Provide the [X, Y] coordinate of the cell's center where the given text is located.  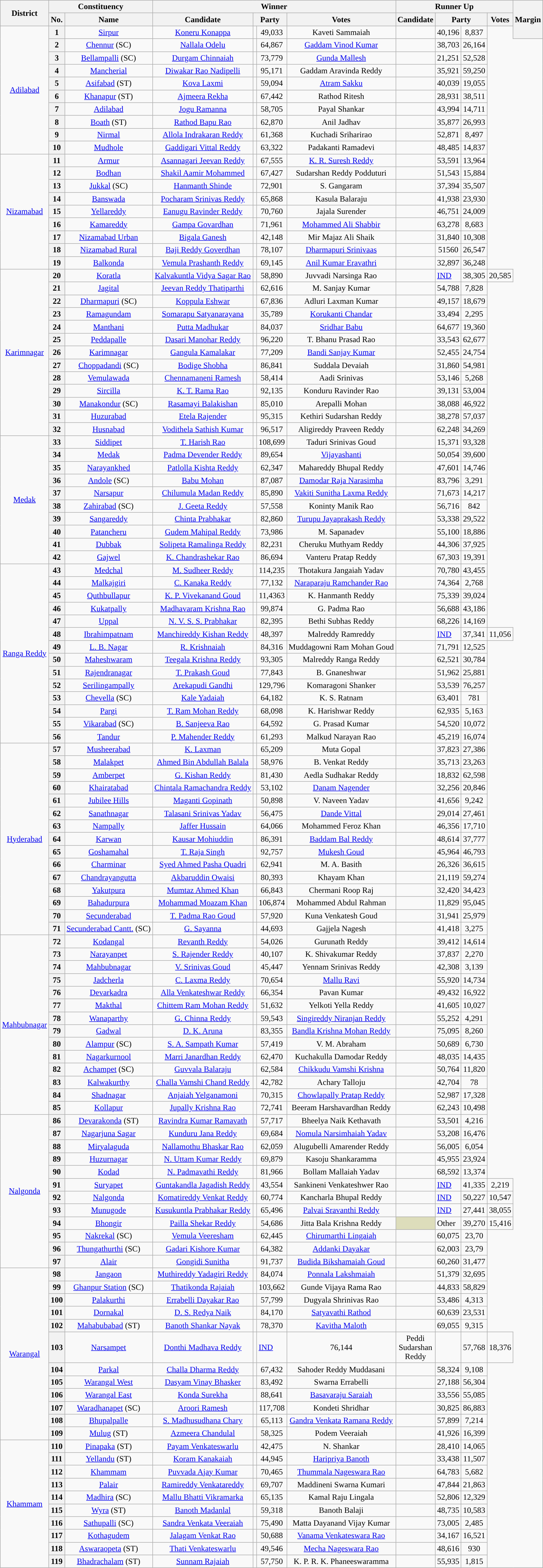
Yellandu (ST) [108, 1459]
10,498 [474, 1108]
16,476 [474, 1133]
Budida Bikshamaiah Goud [341, 1262]
82,395 [272, 621]
67 [57, 877]
3 [57, 58]
Gaddigari Vittal Reddy [203, 147]
96,517 [272, 429]
56,005 [448, 1146]
Suryapet [108, 1184]
19,360 [474, 327]
T. Ram Mohan Reddy [203, 711]
58,325 [272, 1433]
Errabelli Dayakar Rao [203, 1300]
58,705 [272, 109]
41,605 [448, 1006]
2,219 [500, 1184]
Zahirabad (SC) [108, 506]
18,886 [474, 532]
G. Padma Rao [341, 609]
Singireddy Niranjan Reddy [341, 1018]
62,347 [272, 468]
Cheruku Muthyam Reddy [341, 544]
G. Sayanna [203, 928]
31,941 [448, 916]
24,009 [474, 212]
T. Bhanu Prasad Rao [341, 339]
7 [57, 109]
Diwakar Rao Nadipelli [203, 71]
Nomula Narsimhaiah Yadav [341, 1133]
23,924 [474, 1159]
53,146 [448, 378]
Chennur (SC) [108, 45]
87 [57, 1133]
K. Chandrashekar Rao [203, 557]
Arepalli Mohan [341, 404]
Payal Shankar [341, 109]
K. R. Suresh Reddy [341, 160]
20,585 [500, 276]
19,391 [474, 557]
Runner Up [454, 7]
52,871 [448, 135]
Palvai Sravanthi Reddy [341, 1210]
57,799 [272, 1300]
22 [57, 301]
Gaddam Vinod Kumar [341, 45]
N. Uttam Kumar Reddy [203, 1159]
Mancherial [108, 71]
84 [57, 1095]
82,860 [272, 519]
36 [57, 480]
Ibrahimpatnam [108, 634]
Aligireddy Praveen Reddy [341, 429]
46,922 [474, 404]
Basavaraju Saraiah [341, 1395]
33 [57, 442]
14,837 [474, 147]
56,716 [448, 506]
S. A. Sampath Kumar [203, 1044]
Dasyam Vinay Bhasker [203, 1382]
81,966 [272, 1172]
44,945 [272, 1459]
Muta Gopal [341, 749]
114 [57, 1497]
83,492 [272, 1382]
33,556 [448, 1395]
Akbaruddin Owaisi [203, 877]
129,796 [272, 685]
48,735 [448, 1510]
53,338 [448, 519]
53 [57, 698]
70,315 [272, 1095]
Gampa Govardhan [203, 224]
62,598 [474, 775]
Aswaraopeta (ST) [108, 1548]
Donthi Madhava Reddy [203, 1347]
50 [57, 660]
Gunde Vijaya Rama Rao [341, 1287]
G. Chinna Reddy [203, 1018]
Balkonda [108, 263]
Eanugu Ravinder Reddy [203, 212]
60,260 [448, 1262]
62,870 [272, 122]
83 [57, 1082]
8,260 [474, 1031]
Margin [528, 20]
74,364 [448, 583]
Jupally Krishna Rao [203, 1108]
Dasari Manohar Reddy [203, 339]
8,683 [474, 224]
41 [57, 544]
Jogu Ramanna [203, 109]
69 [57, 903]
Mahareddy Bhupal Reddy [341, 468]
60,774 [272, 1198]
68,098 [272, 711]
55,252 [448, 1018]
29,014 [448, 813]
55,085 [474, 1395]
Other [448, 1223]
Rathod Ritesh [341, 96]
Damodar Raja Narasimha [341, 480]
21,251 [448, 58]
72,741 [272, 1108]
Makthal [108, 1006]
Atram Sakku [341, 83]
25,979 [474, 916]
37,925 [474, 544]
54 [57, 711]
57 [57, 749]
D. K. Aruna [203, 1031]
Manakondur (SC) [108, 404]
Palakurthi [108, 1300]
75,490 [272, 1523]
Ramireddy Venkatareddy [203, 1485]
41,926 [448, 1433]
Banoth Shankar Nayak [203, 1325]
Etela Rajender [203, 416]
V. Srinivas Goud [203, 967]
Jajala Surender [341, 212]
60,075 [448, 1236]
27,188 [448, 1382]
69,707 [272, 1485]
79 [57, 1031]
Sudarshan Reddy Podduturi [341, 173]
56,475 [272, 813]
25,881 [474, 672]
Malkud Narayan Rao [341, 736]
56,304 [474, 1382]
Jaffer Hussain [203, 826]
Anjaiah Yelganamoni [203, 1095]
Baji Reddy Goverdhan [203, 250]
23,263 [474, 762]
37,777 [474, 839]
57,558 [272, 506]
29,522 [474, 519]
70 [57, 916]
Dubbak [108, 544]
Sangareddy [108, 519]
18,832 [448, 775]
7,828 [474, 288]
35,877 [448, 122]
Kalwakurthy [108, 1082]
Narsampet [108, 1347]
62,003 [448, 1249]
Guvvala Balaraju [203, 1069]
35,713 [448, 762]
49,033 [272, 32]
69,145 [272, 263]
Secunderabad Cantt. (SC) [108, 928]
50,227 [474, 1198]
31,477 [474, 1262]
43,186 [474, 609]
27,386 [474, 749]
113 [57, 1485]
38,305 [474, 276]
Kasula Balaraju [341, 199]
58,976 [272, 762]
12 [57, 173]
36,248 [474, 263]
Koninty Manik Rao [341, 506]
35,789 [272, 314]
104 [57, 1369]
65,113 [272, 1421]
Medchal [108, 570]
73,779 [272, 58]
M. A. Basith [341, 865]
64,382 [272, 1249]
59,543 [272, 1018]
Mallu Bhatti Vikramarka [203, 1497]
Banoth Madanlal [203, 1510]
95,171 [272, 71]
Kova Laxmi [203, 83]
41,938 [448, 199]
77 [57, 1006]
N. Shankar [341, 1446]
67,432 [272, 1369]
74 [57, 967]
Bigala Ganesh [203, 237]
56 [57, 736]
Koppula Eshwar [203, 301]
Quthbullapur [108, 596]
Gudem Mahipal Reddy [203, 532]
55,100 [448, 532]
24 [57, 327]
100 [57, 1300]
Huzurabad [108, 416]
11 [57, 160]
Jitta Bala Krishna Reddy [341, 1223]
76,144 [341, 1347]
Arekapudi Gandhi [203, 685]
Kamareddy [108, 224]
Manthani [108, 327]
86,694 [272, 557]
Bodhan [108, 173]
Peddi Sudarshan Reddy [415, 1347]
Baddam Bal Reddy [341, 839]
42,782 [272, 1082]
65,868 [272, 199]
60 [57, 788]
93,305 [272, 660]
88 [57, 1146]
Mohammed Ali Shabbir [341, 224]
District [25, 13]
70,760 [272, 212]
1 [57, 32]
85,010 [272, 404]
65,209 [272, 749]
18 [57, 250]
Chevella (SC) [108, 698]
14 [57, 199]
Solipeta Ramalinga Reddy [203, 544]
1,815 [474, 1561]
5,682 [474, 1472]
93,328 [474, 442]
Sunnam Rajaiah [203, 1561]
Vemula Prashanth Reddy [203, 263]
39,600 [474, 455]
Vodithela Sathish Kumar [203, 429]
56,688 [448, 609]
4,313 [474, 1300]
Matta Dayanand Vijay Kumar [341, 1523]
Jagital [108, 288]
117,708 [272, 1408]
Serilingampally [108, 685]
52,455 [448, 352]
Karwan [108, 839]
M. Sudheer Reddy [203, 570]
64,783 [448, 1472]
37,823 [448, 749]
75,339 [448, 596]
Vijayashanti [341, 455]
81 [57, 1057]
Babu Mohan [203, 480]
Sircilla [108, 391]
54,981 [474, 365]
50,688 [272, 1536]
63,278 [448, 224]
Alla Venkateshwar Reddy [203, 993]
39 [57, 519]
Gongidi Sunitha [203, 1262]
67,555 [272, 160]
58,890 [272, 276]
72,901 [272, 186]
62,059 [272, 1146]
K. T. Rama Rao [203, 391]
34,269 [474, 429]
Vemula Veeresham [203, 1236]
71,673 [448, 493]
14,217 [474, 493]
30,825 [448, 1408]
S. Madhusudhana Chary [203, 1421]
40,107 [272, 954]
Name [108, 20]
45,447 [272, 967]
Kuna Venkatesh Goud [341, 916]
Dornakal [108, 1313]
59,250 [474, 71]
55,935 [448, 1561]
17,710 [474, 826]
Nampally [108, 826]
Beeram Harshavardhan Reddy [341, 1108]
91,737 [272, 1262]
9,108 [474, 1369]
Bandi Sanjay Kumar [341, 352]
Mohammed Feroz Khan [341, 826]
40,196 [448, 32]
41,335 [474, 1184]
105 [57, 1382]
11,820 [474, 1069]
48,485 [448, 147]
R. Krishnaiah [203, 647]
62,677 [474, 339]
Asifabad (ST) [108, 83]
Azmeera Chandulal [203, 1433]
18,679 [474, 301]
54,788 [448, 288]
Husnabad [108, 429]
Rasamayi Balakishan [203, 404]
2,768 [474, 583]
Manchireddy Kishan Reddy [203, 634]
62,935 [448, 711]
38,511 [474, 96]
Sathupalli (SC) [108, 1523]
K. Laxman [203, 749]
92 [57, 1198]
Gadari Kishore Kumar [203, 1249]
Challa Vamshi Chand Reddy [203, 1082]
781 [474, 698]
36,615 [474, 865]
89 [57, 1159]
Bellampalli (SC) [108, 58]
Revanth Reddy [203, 941]
Chermani Roop Raj [341, 890]
Nizamabad Urban [108, 237]
50,689 [448, 1044]
44,693 [272, 928]
2,485 [474, 1523]
Mukesh Goud [341, 852]
63 [57, 826]
16,074 [474, 736]
52 [57, 685]
Kavitha Maloth [341, 1325]
T. Prakash Goud [203, 672]
Mir Majaz Ali Shaik [341, 237]
62,243 [448, 1108]
53,591 [448, 160]
14,169 [474, 621]
5,268 [474, 378]
Payam Venkateswarlu [203, 1446]
27,441 [474, 1210]
S. Rajender Reddy [203, 954]
61,368 [272, 135]
Guntakandla Jagadish Reddy [203, 1184]
13,964 [474, 160]
86,883 [474, 1408]
L. B. Nagar [108, 647]
Mohammad Moazam Khan [203, 903]
Bethi Subhas Reddy [341, 621]
9,242 [474, 801]
80 [57, 1044]
8,497 [474, 135]
16,922 [474, 993]
Vakiti Sunitha Laxma Reddy [341, 493]
68 [57, 890]
62,941 [272, 865]
Ranga Reddy [25, 653]
78,107 [272, 250]
54,520 [448, 724]
38 [57, 506]
92,757 [272, 852]
Devarakonda (ST) [108, 1121]
K. P. Vivekanand Goud [203, 596]
B. Gnaneshwar [341, 672]
Gajjela Nagesh [341, 928]
52,806 [448, 1497]
8 [57, 122]
Banswada [108, 199]
Chinta Prabhakar [203, 519]
Mumtaz Ahmed Khan [203, 890]
Mohammed Abdul Rahman [341, 903]
48,614 [448, 839]
Jalagam Venkat Rao [203, 1536]
Shakil Aamir Mohammed [203, 173]
19,055 [474, 83]
Madhavaram Krishna Rao [203, 609]
44,306 [448, 544]
Devarkadra [108, 993]
11,829 [448, 903]
28,931 [448, 96]
69,879 [272, 1159]
Aroori Ramesh [203, 1408]
Yennam Srinivas Reddy [341, 967]
73 [57, 954]
Chilumula Madan Reddy [203, 493]
26,326 [448, 865]
30 [57, 404]
Sanathnagar [108, 813]
Constituency [101, 7]
41,656 [448, 801]
33,438 [448, 1459]
Munugode [108, 1210]
88,641 [272, 1395]
23,70 [474, 1236]
C. Laxma Reddy [203, 980]
73,005 [448, 1523]
27 [57, 365]
D. S. Redya Naik [203, 1313]
58 [57, 762]
Patancheru [108, 532]
53,004 [474, 391]
64 [57, 839]
109 [57, 1433]
92,135 [272, 391]
Addanki Dayakar [341, 1249]
Dharmapuri Srinivaas [341, 250]
49,432 [448, 993]
Bheelya Naik Kethavath [341, 1121]
91 [57, 1184]
Kausar Mohiuddin [203, 839]
Putta Madhukar [203, 327]
Jubilee Hills [108, 801]
51,632 [272, 1006]
Yelkoti Yella Reddy [341, 1006]
64,066 [272, 826]
Kuchadi Sriharirao [341, 135]
42,475 [272, 1446]
Maheshwaram [108, 660]
5 [57, 83]
Sridhar Babu [341, 327]
14,614 [474, 941]
Winner [274, 7]
Thotakura Jangaiah Yadav [341, 570]
12,525 [474, 647]
Kuchakulla Damodar Reddy [341, 1057]
Chikkudu Vamshi Krishna [341, 1069]
14,746 [474, 468]
67,303 [448, 557]
54,026 [272, 941]
T. Harish Rao [203, 442]
48 [57, 634]
Kollapur [108, 1108]
Pavan Kumar [341, 993]
16,521 [474, 1536]
16,399 [474, 1433]
59,274 [474, 877]
77,209 [272, 352]
6,730 [474, 1044]
43,994 [448, 109]
73,986 [272, 532]
4,216 [474, 1121]
46,356 [448, 826]
18,376 [500, 1347]
75,095 [448, 1031]
N. Padmavathi Reddy [203, 1172]
24,754 [474, 352]
Pocharam Srinivas Reddy [203, 199]
108 [57, 1421]
32,897 [448, 263]
51,962 [448, 672]
Kethiri Sudarshan Reddy [341, 416]
39,270 [474, 1223]
65,496 [272, 1210]
Anil Jadhav [341, 122]
Satyavathi Rathod [341, 1313]
Ahmed Bin Abdullah Balala [203, 762]
Sirpur [108, 32]
Nagarkurnool [108, 1057]
62,470 [272, 1057]
86,841 [272, 365]
51560 [448, 250]
99,874 [272, 609]
101 [57, 1313]
75 [57, 980]
11,056 [500, 634]
Khayam Khan [341, 877]
112 [57, 1472]
114,235 [272, 570]
Madhira (SC) [108, 1497]
11,4363 [272, 596]
34 [57, 455]
42,704 [448, 1082]
35,921 [448, 71]
118 [57, 1548]
B. Venkat Reddy [341, 762]
110 [57, 1446]
39,024 [474, 596]
14,711 [474, 109]
Allola Indrakaran Reddy [203, 135]
Korukanti Chandar [341, 314]
Teegala Krishna Reddy [203, 660]
23,79 [474, 1249]
67,836 [272, 301]
40 [57, 532]
10,027 [474, 1006]
30,784 [474, 660]
T. Raja Singh [203, 852]
67,427 [272, 173]
Chittem Ram Mohan Reddy [203, 1006]
Chowlapally Pratap Reddy [341, 1095]
Warangal East [108, 1395]
Mahabubabad (ST) [108, 1325]
Anil Kumar Eravathri [341, 263]
20 [57, 276]
Shadnagar [108, 1095]
Malreddy Ranga Reddy [341, 660]
28 [57, 378]
Malkajgiri [108, 583]
21 [57, 288]
55,920 [448, 980]
17,328 [474, 1095]
62,248 [448, 429]
45,219 [448, 736]
4 [57, 71]
K. P. R. K. Phaneeswaramma [341, 1561]
Jangaon [108, 1274]
Musheerabad [108, 749]
87,087 [272, 480]
41,418 [448, 928]
11,507 [474, 1459]
94 [57, 1223]
Aedla Sudhakar Reddy [341, 775]
Alugubelli Amarender Reddy [341, 1146]
29 [57, 391]
Podem Veeraiah [341, 1433]
59 [57, 775]
Bhadrachalam (ST) [108, 1561]
Choppadandi (SC) [108, 365]
78,370 [272, 1325]
39,412 [448, 941]
70,780 [448, 570]
Danam Nagender [341, 788]
Ravindra Kumar Ramavath [203, 1121]
Bollam Mallaiah Yadav [341, 1172]
2,270 [474, 954]
Pailla Shekar Reddy [203, 1223]
95 [57, 1236]
Kamal Raju Lingala [341, 1497]
Boath (ST) [108, 122]
61,293 [272, 736]
13 [57, 186]
50,898 [272, 801]
85,890 [272, 493]
Ajmeera Rekha [203, 96]
Gangula Kamalakar [203, 352]
Kancharla Bhupal Reddy [341, 1198]
51,379 [448, 1274]
Banoth Balaji [341, 1510]
62,521 [448, 660]
64,182 [272, 698]
Bahadurpura [108, 903]
111 [57, 1459]
27,461 [474, 813]
58,414 [272, 378]
Nirmal [108, 135]
6 [57, 96]
Hanmanth Shinde [203, 186]
Ghanpur Station (SC) [108, 1287]
Nallala Odelu [203, 45]
25 [57, 339]
76,257 [474, 685]
31,840 [448, 237]
43,455 [474, 570]
98 [57, 1274]
28,410 [448, 1446]
10 [57, 147]
J. Geeta Reddy [203, 506]
Siddipet [108, 442]
66 [57, 865]
Waradhanapet (SC) [108, 1408]
Vanama Venkateswara Rao [341, 1536]
84,037 [272, 327]
32,695 [474, 1274]
62,445 [272, 1236]
93 [57, 1210]
53,102 [272, 788]
115 [57, 1510]
117 [57, 1536]
G. Prasad Kumar [341, 724]
Narsapur [108, 493]
Chennamaneni Ramesh [203, 378]
Gunda Mallesh [341, 58]
14,435 [474, 1057]
67,442 [272, 96]
61 [57, 801]
45,955 [448, 1159]
Ramagundam [108, 314]
Malreddy Ramreddy [341, 634]
15,371 [448, 442]
90 [57, 1172]
Gajwel [108, 557]
63,322 [272, 147]
Asannagari Jeevan Reddy [203, 160]
34,423 [474, 890]
Khanapur (ST) [108, 96]
42 [57, 557]
38,278 [448, 416]
46,751 [448, 212]
Ponnala Lakshmaiah [341, 1274]
77,843 [272, 672]
Juvvadi Narsinga Rao [341, 276]
9,315 [474, 1325]
2,295 [474, 314]
Khairatabad [108, 788]
Kalvakuntla Vidya Sagar Rao [203, 276]
62 [57, 813]
38,055 [500, 1210]
65 [57, 852]
Rajendranagar [108, 672]
Hyderabad [25, 839]
Achary Talloju [341, 1082]
Warangal West [108, 1382]
Amberpet [108, 775]
Vanteru Pratap Reddy [341, 557]
95,315 [272, 416]
Talasani Srinivas Yadav [203, 813]
84,074 [272, 1274]
Malakpet [108, 762]
Thummala Nageswara Rao [341, 1472]
Taduri Srinivas Goud [341, 442]
96 [57, 1249]
103,662 [272, 1287]
Mudhole [108, 147]
82 [57, 1069]
54,686 [272, 1223]
15,416 [500, 1223]
48,397 [272, 634]
82,231 [272, 544]
50,764 [448, 1069]
Thati Venkateswarlu [203, 1548]
42,148 [272, 237]
103 [57, 1347]
52,987 [448, 1095]
T. Padma Rao Goud [203, 916]
31 [57, 416]
66,843 [272, 890]
15,884 [474, 173]
53,486 [448, 1300]
59,094 [272, 83]
Komaragoni Shanker [341, 685]
Vikarabad (SC) [108, 724]
85 [57, 1108]
38,703 [448, 45]
19 [57, 263]
65,135 [272, 1497]
97 [57, 1262]
Dugyala Shrinivas Rao [341, 1300]
39,131 [448, 391]
Thungathurthi (SC) [108, 1249]
69,055 [448, 1325]
Wyra (ST) [108, 1510]
62,616 [272, 288]
Swarna Errabelli [341, 1382]
2 [57, 45]
23,930 [474, 199]
44,833 [448, 1287]
83,355 [272, 1031]
Sankineni Venkateshwer Rao [341, 1184]
Bodige Shobha [203, 365]
Tandur [108, 736]
P. Mahender Reddy [203, 736]
32 [57, 429]
Wanaparthy [108, 1018]
26 [57, 352]
Armur [108, 160]
Nizamabad Rural [108, 250]
Koram Kanakaiah [203, 1459]
70,465 [272, 1472]
53,501 [448, 1121]
B. Sanjeeva Rao [203, 724]
Koratla [108, 276]
Padakanti Ramadevi [341, 147]
3,139 [474, 967]
Yakutpura [108, 890]
48,035 [448, 1057]
58,324 [448, 1369]
S. Gangaram [341, 186]
Sahoder Reddy Muddasani [341, 1369]
Pinapaka (ST) [108, 1446]
33,543 [448, 339]
119 [57, 1561]
Kunduru Jana Reddy [203, 1133]
45 [57, 596]
57,768 [474, 1347]
40,039 [448, 83]
Uppal [108, 621]
Naraparaju Ramchander Rao [341, 583]
Gaddam Aravinda Reddy [341, 71]
Chirumarthi Lingaiah [341, 1236]
43,554 [272, 1184]
Syed Ahmed Pasha Quadri [203, 865]
Pargi [108, 711]
57,750 [272, 1561]
83,796 [448, 480]
Nallamothu Bhaskar Rao [203, 1146]
37 [57, 493]
71,961 [272, 224]
14,734 [474, 980]
34,167 [448, 1536]
46 [57, 609]
35 [57, 468]
Durgam Chinnaiah [203, 58]
Bandla Krishna Mohan Reddy [341, 1031]
47 [57, 621]
3,291 [474, 480]
23 [57, 314]
Padma Devender Reddy [203, 455]
96,220 [272, 339]
53,539 [448, 685]
Kasoju Shankaramma [341, 1159]
Thatikonda Rajaiah [203, 1287]
31,860 [448, 365]
Kale Yadaiah [203, 698]
Dharmapuri (SC) [108, 301]
Yellareddy [108, 212]
Palair [108, 1485]
Haripriya Banoth [341, 1459]
102 [57, 1325]
Somarapu Satyanarayana [203, 314]
Kothagudem [108, 1536]
Jadcherla [108, 980]
26,993 [474, 122]
45,964 [448, 852]
5,163 [474, 711]
20,846 [474, 788]
68,592 [448, 1172]
57,899 [448, 1421]
26,164 [474, 45]
84,316 [272, 647]
77,132 [272, 583]
47,844 [448, 1485]
35,507 [474, 186]
Peddapalle [108, 339]
95,045 [474, 903]
C. Kanaka Reddy [203, 583]
Chandrayangutta [108, 877]
59,318 [272, 1510]
10,072 [474, 724]
Nakrekal (SC) [108, 1236]
Mecha Nageswara Rao [341, 1548]
37,837 [448, 954]
84,170 [272, 1313]
8,837 [474, 32]
13,374 [474, 1172]
842 [474, 506]
Maddineni Swarna Kumari [341, 1485]
Alampur (SC) [108, 1044]
26,547 [474, 250]
Challa Dharma Reddy [203, 1369]
107 [57, 1408]
106 [57, 1395]
Komatireddy Venkat Reddy [203, 1198]
44 [57, 583]
Charminar [108, 865]
16 [57, 224]
32,420 [448, 890]
Bhongir [108, 1223]
48,616 [448, 1548]
Goshamahal [108, 852]
21,119 [448, 877]
Bhupalpalle [108, 1421]
930 [474, 1548]
86 [57, 1121]
69,684 [272, 1133]
70,654 [272, 980]
Huzurnagar [108, 1159]
53,208 [448, 1133]
89,654 [272, 455]
76 [57, 993]
Kodad [108, 1172]
M. Sapanadev [341, 532]
38,088 [448, 404]
64,677 [448, 327]
57,717 [272, 1121]
37,394 [448, 186]
Mulug (ST) [108, 1433]
Mallu Ravi [341, 980]
80,393 [272, 877]
14,065 [474, 1446]
Gurunath Reddy [341, 941]
Konda Surekha [203, 1395]
Sandra Venkata Veeraiah [203, 1523]
No. [57, 20]
K. S. Ratnam [341, 698]
106,874 [272, 903]
Suddala Devaiah [341, 365]
Rathod Bapu Rao [203, 122]
Vemulawada [108, 378]
G. Kishan Reddy [203, 775]
43 [57, 570]
Kukatpally [108, 609]
Maganti Gopinath [203, 801]
17 [57, 237]
Koneru Konappa [203, 32]
Aadi Srinivas [341, 378]
Kaveti Sammaiah [341, 32]
23,531 [474, 1313]
Patlolla Kishta Reddy [203, 468]
Adluri Laxman Kumar [341, 301]
Dande Vittal [341, 813]
66,354 [272, 993]
55 [57, 724]
K. Hanmanth Reddy [341, 596]
50,054 [448, 455]
58,829 [474, 1287]
21,863 [474, 1485]
Kusukuntla Prabhakar Reddy [203, 1210]
10,583 [474, 1510]
72 [57, 941]
4,291 [474, 1018]
49,546 [272, 1548]
49,157 [448, 301]
Chintala Ramachandra Reddy [203, 788]
Konduru Ravinder Rao [341, 391]
10,308 [474, 237]
108,699 [272, 442]
46,793 [474, 852]
Narayanpet [108, 954]
Achampet (SC) [108, 1069]
57,037 [474, 416]
68,226 [448, 621]
47,601 [448, 468]
Muthireddy Yadagiri Reddy [203, 1274]
Jukkal (SC) [108, 186]
Secunderabad [108, 916]
Miryalaguda [108, 1146]
33,494 [448, 314]
81,430 [272, 775]
64,867 [272, 45]
51 [57, 672]
Warangal [25, 1354]
Jeevan Reddy Thatiparthi [203, 288]
9 [57, 135]
12,329 [474, 1497]
Nagarjuna Sagar [108, 1133]
Narayankhed [108, 468]
Puvvada Ajay Kumar [203, 1472]
57,920 [272, 916]
Turupu Jayaprakash Reddy [341, 519]
6,054 [474, 1146]
42,308 [448, 967]
10,547 [500, 1198]
3,275 [474, 928]
Alair [108, 1262]
Gadwal [108, 1031]
71 [57, 928]
51,543 [448, 173]
Nizamabad [25, 212]
37,341 [474, 634]
60,639 [448, 1313]
Kondeti Shridhar [341, 1408]
32,256 [448, 788]
Gandra Venkata Ramana Reddy [341, 1421]
Marri Janardhan Reddy [203, 1057]
Kodangal [108, 941]
86,391 [272, 839]
71,791 [448, 647]
N. V. S. S. Prabhakar [203, 621]
99 [57, 1287]
V. M. Abraham [341, 1044]
Andole (SC) [108, 480]
49 [57, 647]
63,401 [448, 698]
Muddagowni Ram Mohan Goud [341, 647]
116 [57, 1523]
M. Sanjay Kumar [341, 288]
K. Shivakumar Reddy [341, 954]
52,528 [474, 58]
7,214 [474, 1421]
V. Naveen Yadav [341, 801]
57,419 [272, 1044]
15 [57, 212]
K. Harishwar Reddy [341, 711]
64,592 [272, 724]
Parkal [108, 1369]
62,584 [272, 1069]
